Search for the cell housing the specified text and yield its (X, Y) center coordinate. 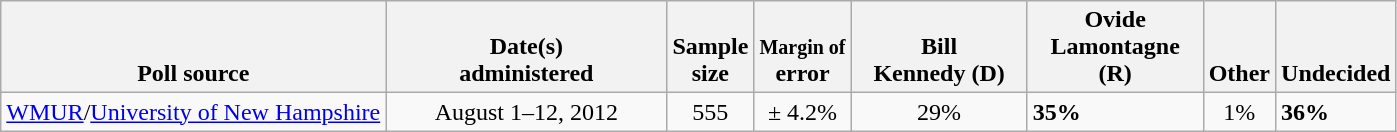
35% (1115, 112)
Margin oferror (802, 47)
Samplesize (710, 47)
1% (1239, 112)
± 4.2% (802, 112)
August 1–12, 2012 (526, 112)
Date(s)administered (526, 47)
OvideLamontagne (R) (1115, 47)
29% (939, 112)
WMUR/University of New Hampshire (194, 112)
555 (710, 112)
Other (1239, 47)
Poll source (194, 47)
36% (1336, 112)
Undecided (1336, 47)
BillKennedy (D) (939, 47)
